Scan for the cell matching the given text and deliver its (x, y) coordinate at center. 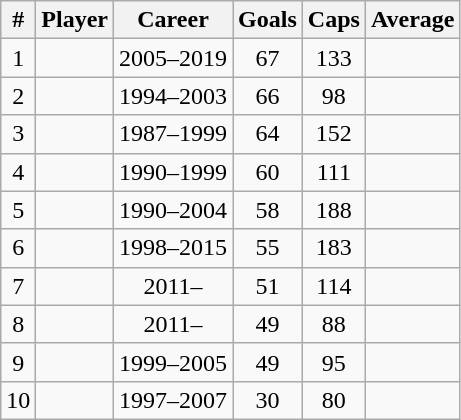
1997–2007 (174, 400)
30 (268, 400)
66 (268, 96)
# (18, 20)
111 (334, 172)
88 (334, 324)
1999–2005 (174, 362)
1 (18, 58)
8 (18, 324)
7 (18, 286)
3 (18, 134)
10 (18, 400)
2 (18, 96)
80 (334, 400)
183 (334, 248)
1990–2004 (174, 210)
67 (268, 58)
98 (334, 96)
Average (412, 20)
114 (334, 286)
Career (174, 20)
1987–1999 (174, 134)
95 (334, 362)
64 (268, 134)
55 (268, 248)
133 (334, 58)
1998–2015 (174, 248)
1994–2003 (174, 96)
Player (75, 20)
1990–1999 (174, 172)
9 (18, 362)
Goals (268, 20)
4 (18, 172)
Caps (334, 20)
51 (268, 286)
60 (268, 172)
5 (18, 210)
58 (268, 210)
6 (18, 248)
188 (334, 210)
2005–2019 (174, 58)
152 (334, 134)
